Provide the (X, Y) coordinate of the cell's center where the given text is located.  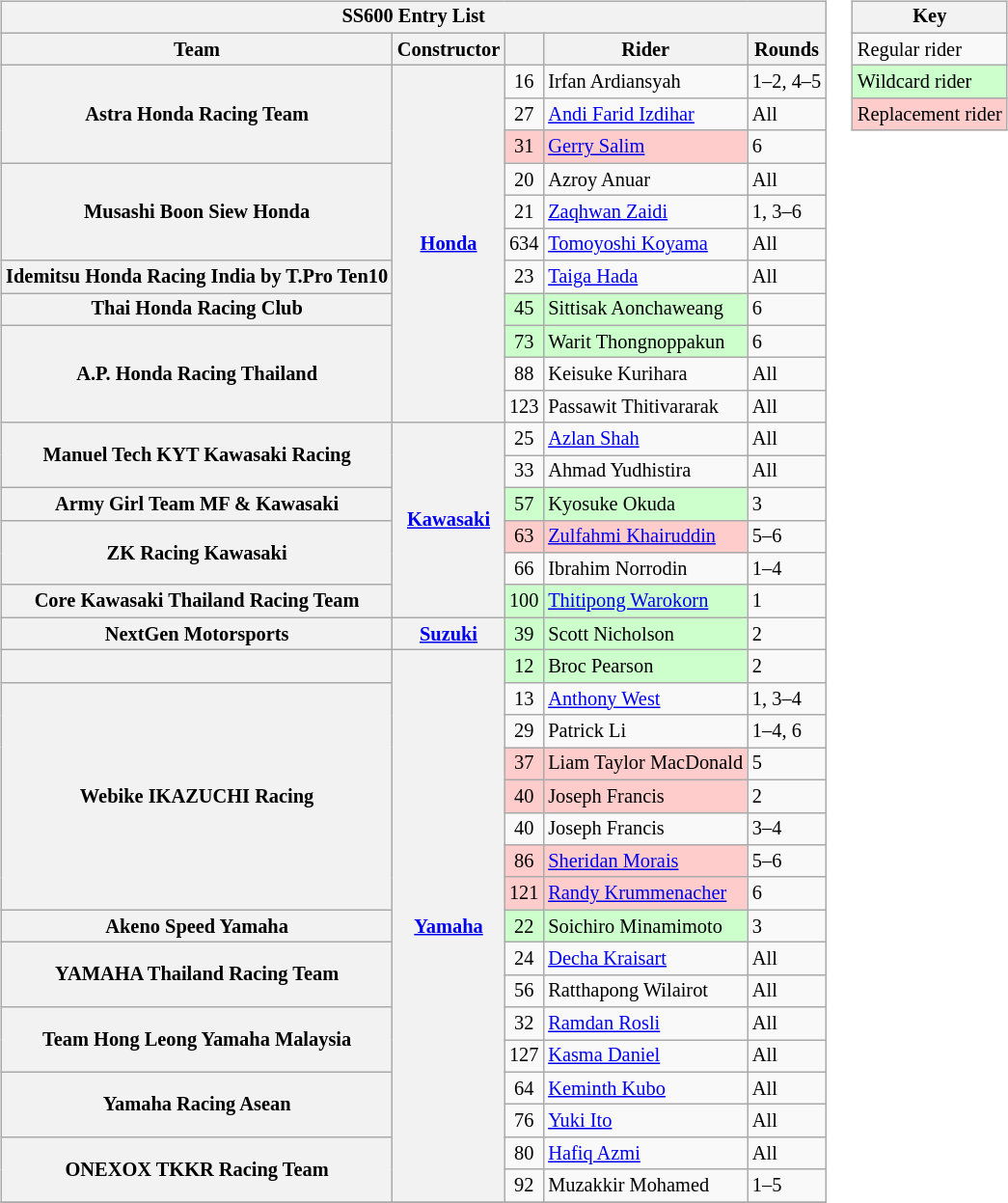
1 (787, 601)
Team Hong Leong Yamaha Malaysia (197, 1040)
88 (524, 374)
64 (524, 1088)
Rider (645, 49)
32 (524, 1024)
Azlan Shah (645, 439)
Sheridan Morais (645, 861)
Yuki Ito (645, 1121)
Kyosuke Okuda (645, 504)
1, 3–4 (787, 698)
1–4, 6 (787, 731)
23 (524, 277)
5 (787, 764)
1–5 (787, 1186)
Regular rider (930, 49)
YAMAHA Thailand Racing Team (197, 974)
56 (524, 991)
Ratthapong Wilairot (645, 991)
Yamaha (449, 926)
21 (524, 212)
76 (524, 1121)
Keisuke Kurihara (645, 374)
Army Girl Team MF & Kawasaki (197, 504)
39 (524, 634)
92 (524, 1186)
Thai Honda Racing Club (197, 310)
Team (197, 49)
3–4 (787, 829)
Decha Kraisart (645, 959)
13 (524, 698)
Kasma Daniel (645, 1056)
Webike IKAZUCHI Racing (197, 796)
Taiga Hada (645, 277)
Replacement rider (930, 115)
24 (524, 959)
Honda (449, 244)
Key (930, 17)
20 (524, 179)
Suzuki (449, 634)
37 (524, 764)
66 (524, 569)
Kawasaki (449, 520)
Liam Taylor MacDonald (645, 764)
Keminth Kubo (645, 1088)
Idemitsu Honda Racing India by T.Pro Ten10 (197, 277)
Andi Farid Izdihar (645, 115)
45 (524, 310)
Anthony West (645, 698)
1–4 (787, 569)
Scott Nicholson (645, 634)
SS600 Entry List (413, 17)
Muzakkir Mohamed (645, 1186)
Ramdan Rosli (645, 1024)
Manuel Tech KYT Kawasaki Racing (197, 455)
Passawit Thitivararak (645, 407)
121 (524, 893)
Constructor (449, 49)
Irfan Ardiansyah (645, 82)
Ibrahim Norrodin (645, 569)
Zulfahmi Khairuddin (645, 536)
29 (524, 731)
Core Kawasaki Thailand Racing Team (197, 601)
ZK Racing Kawasaki (197, 552)
Soichiro Minamimoto (645, 926)
1, 3–6 (787, 212)
57 (524, 504)
123 (524, 407)
12 (524, 667)
Tomoyoshi Koyama (645, 244)
Warit Thongnoppakun (645, 342)
Randy Krummenacher (645, 893)
25 (524, 439)
27 (524, 115)
Gerry Salim (645, 147)
Azroy Anuar (645, 179)
Astra Honda Racing Team (197, 114)
ONEXOX TKKR Racing Team (197, 1169)
634 (524, 244)
Akeno Speed Yamaha (197, 926)
Hafiq Azmi (645, 1154)
A.P. Honda Racing Thailand (197, 374)
Yamaha Racing Asean (197, 1104)
86 (524, 861)
Rounds (787, 49)
100 (524, 601)
63 (524, 536)
Sittisak Aonchaweang (645, 310)
16 (524, 82)
Wildcard rider (930, 82)
NextGen Motorsports (197, 634)
31 (524, 147)
80 (524, 1154)
Musashi Boon Siew Honda (197, 212)
Zaqhwan Zaidi (645, 212)
1–2, 4–5 (787, 82)
127 (524, 1056)
73 (524, 342)
Ahmad Yudhistira (645, 472)
22 (524, 926)
33 (524, 472)
Patrick Li (645, 731)
Broc Pearson (645, 667)
Thitipong Warokorn (645, 601)
